For the text-containing cell, return its midpoint in [X, Y] coordinate format. 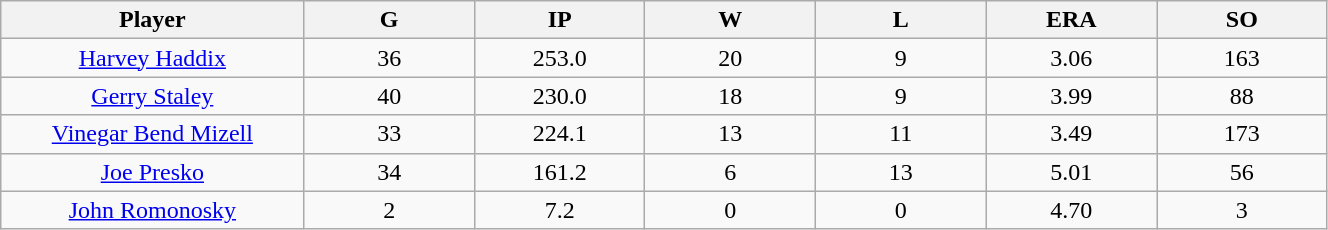
253.0 [560, 58]
L [902, 20]
John Romonosky [152, 210]
5.01 [1072, 172]
7.2 [560, 210]
ERA [1072, 20]
2 [390, 210]
Joe Presko [152, 172]
3.06 [1072, 58]
34 [390, 172]
40 [390, 96]
Player [152, 20]
6 [730, 172]
3 [1242, 210]
W [730, 20]
Vinegar Bend Mizell [152, 134]
4.70 [1072, 210]
Gerry Staley [152, 96]
230.0 [560, 96]
88 [1242, 96]
11 [902, 134]
IP [560, 20]
163 [1242, 58]
36 [390, 58]
33 [390, 134]
3.99 [1072, 96]
3.49 [1072, 134]
224.1 [560, 134]
56 [1242, 172]
20 [730, 58]
161.2 [560, 172]
G [390, 20]
SO [1242, 20]
Harvey Haddix [152, 58]
18 [730, 96]
173 [1242, 134]
